Detect which cell encompasses the target text, then output its [x, y] center coordinate. 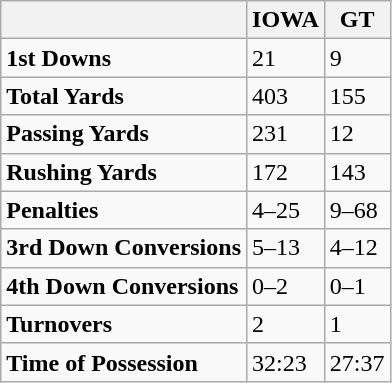
231 [286, 134]
Passing Yards [124, 134]
IOWA [286, 20]
2 [286, 324]
4–25 [286, 210]
Time of Possession [124, 362]
155 [357, 96]
0–1 [357, 286]
9–68 [357, 210]
0–2 [286, 286]
21 [286, 58]
Total Yards [124, 96]
1 [357, 324]
9 [357, 58]
5–13 [286, 248]
4–12 [357, 248]
GT [357, 20]
Rushing Yards [124, 172]
172 [286, 172]
Turnovers [124, 324]
403 [286, 96]
4th Down Conversions [124, 286]
1st Downs [124, 58]
143 [357, 172]
27:37 [357, 362]
Penalties [124, 210]
32:23 [286, 362]
12 [357, 134]
3rd Down Conversions [124, 248]
